Determine the [X, Y] coordinate at the center of the cell enclosing the given text.  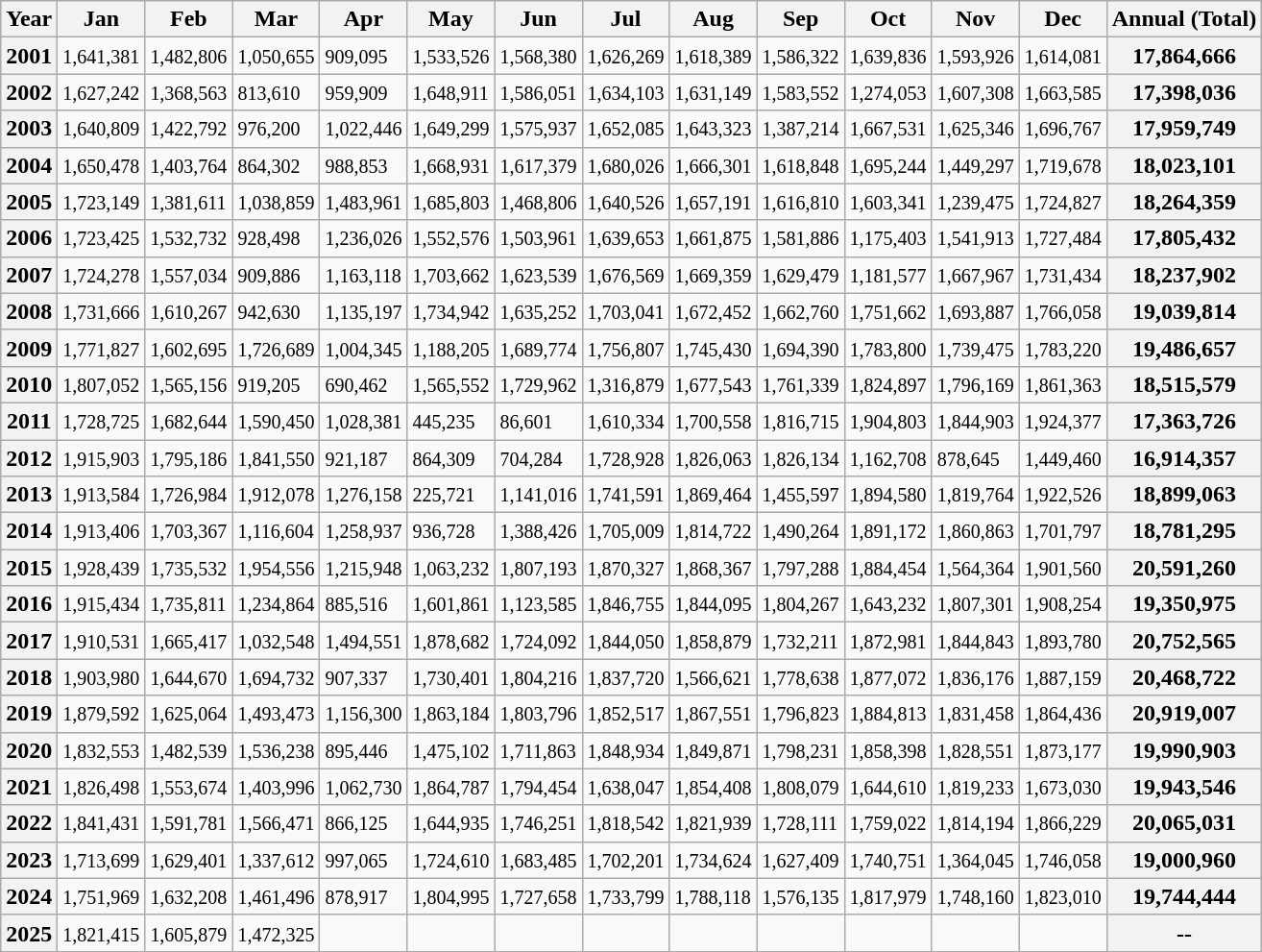
1,700,558 [713, 421]
1,236,026 [363, 238]
1,617,379 [538, 165]
1,783,220 [1062, 348]
1,858,879 [713, 641]
1,677,543 [713, 384]
1,648,911 [451, 92]
1,603,341 [887, 202]
1,807,301 [976, 604]
1,605,879 [188, 933]
1,610,334 [626, 421]
1,705,009 [626, 531]
1,746,058 [1062, 860]
885,516 [363, 604]
1,483,961 [363, 202]
1,694,390 [801, 348]
2013 [29, 495]
1,894,580 [887, 495]
1,663,585 [1062, 92]
988,853 [363, 165]
1,316,879 [626, 384]
20,752,565 [1184, 641]
1,751,662 [887, 311]
1,852,517 [626, 714]
1,618,848 [801, 165]
1,818,542 [626, 823]
1,884,813 [887, 714]
1,536,238 [277, 750]
2019 [29, 714]
1,814,722 [713, 531]
1,703,662 [451, 275]
942,630 [277, 311]
86,601 [538, 421]
1,062,730 [363, 787]
1,803,796 [538, 714]
2017 [29, 641]
1,727,658 [538, 896]
1,627,409 [801, 860]
1,724,278 [102, 275]
1,954,556 [277, 568]
1,797,288 [801, 568]
864,309 [451, 458]
1,381,611 [188, 202]
1,878,682 [451, 641]
1,050,655 [277, 56]
1,682,644 [188, 421]
1,618,389 [713, 56]
18,515,579 [1184, 384]
1,667,531 [887, 129]
936,728 [451, 531]
1,728,928 [626, 458]
1,808,079 [801, 787]
1,819,764 [976, 495]
1,844,095 [713, 604]
2004 [29, 165]
2015 [29, 568]
2016 [29, 604]
1,403,996 [277, 787]
Jul [626, 19]
1,796,169 [976, 384]
19,350,975 [1184, 604]
1,908,254 [1062, 604]
1,724,610 [451, 860]
1,901,560 [1062, 568]
1,461,496 [277, 896]
1,766,058 [1062, 311]
2002 [29, 92]
1,032,548 [277, 641]
Apr [363, 19]
19,000,960 [1184, 860]
1,740,751 [887, 860]
1,626,269 [626, 56]
1,022,446 [363, 129]
Oct [887, 19]
1,821,939 [713, 823]
1,215,948 [363, 568]
1,807,193 [538, 568]
1,879,592 [102, 714]
2012 [29, 458]
1,566,471 [277, 823]
1,665,417 [188, 641]
445,235 [451, 421]
1,666,301 [713, 165]
1,848,934 [626, 750]
1,163,118 [363, 275]
1,913,584 [102, 495]
18,237,902 [1184, 275]
909,886 [277, 275]
2022 [29, 823]
1,864,787 [451, 787]
1,643,232 [887, 604]
17,398,036 [1184, 92]
1,156,300 [363, 714]
1,741,591 [626, 495]
19,486,657 [1184, 348]
1,503,961 [538, 238]
1,866,229 [1062, 823]
1,388,426 [538, 531]
959,909 [363, 92]
1,649,299 [451, 129]
19,744,444 [1184, 896]
1,860,863 [976, 531]
Jun [538, 19]
1,532,732 [188, 238]
1,841,431 [102, 823]
976,200 [277, 129]
1,258,937 [363, 531]
1,844,050 [626, 641]
1,844,903 [976, 421]
1,449,460 [1062, 458]
1,640,809 [102, 129]
1,565,552 [451, 384]
1,644,670 [188, 677]
1,823,010 [1062, 896]
878,917 [363, 896]
1,735,532 [188, 568]
1,141,016 [538, 495]
1,565,156 [188, 384]
1,814,194 [976, 823]
1,816,715 [801, 421]
1,683,485 [538, 860]
18,264,359 [1184, 202]
1,616,810 [801, 202]
1,869,464 [713, 495]
1,733,799 [626, 896]
1,826,134 [801, 458]
1,726,689 [277, 348]
1,625,064 [188, 714]
907,337 [363, 677]
1,274,053 [887, 92]
2023 [29, 860]
19,990,903 [1184, 750]
1,719,678 [1062, 165]
20,468,722 [1184, 677]
1,724,092 [538, 641]
1,756,807 [626, 348]
1,661,875 [713, 238]
1,893,780 [1062, 641]
1,723,149 [102, 202]
1,713,699 [102, 860]
16,914,357 [1184, 458]
2009 [29, 348]
1,824,897 [887, 384]
1,590,450 [277, 421]
1,116,604 [277, 531]
1,734,942 [451, 311]
1,728,725 [102, 421]
1,873,177 [1062, 750]
Dec [1062, 19]
1,422,792 [188, 129]
1,403,764 [188, 165]
1,638,047 [626, 787]
1,861,363 [1062, 384]
1,734,624 [713, 860]
1,804,267 [801, 604]
1,693,887 [976, 311]
1,387,214 [801, 129]
1,607,308 [976, 92]
928,498 [277, 238]
1,475,102 [451, 750]
866,125 [363, 823]
1,724,827 [1062, 202]
1,828,551 [976, 750]
1,276,158 [363, 495]
1,541,913 [976, 238]
1,727,484 [1062, 238]
1,701,797 [1062, 531]
1,841,550 [277, 458]
1,364,045 [976, 860]
Sep [801, 19]
1,694,732 [277, 677]
1,924,377 [1062, 421]
1,575,937 [538, 129]
1,652,085 [626, 129]
1,826,498 [102, 787]
1,602,695 [188, 348]
1,846,755 [626, 604]
1,922,526 [1062, 495]
1,629,479 [801, 275]
1,761,339 [801, 384]
1,123,585 [538, 604]
2014 [29, 531]
2024 [29, 896]
19,943,546 [1184, 787]
1,634,103 [626, 92]
1,680,026 [626, 165]
1,872,981 [887, 641]
1,807,052 [102, 384]
1,729,962 [538, 384]
1,449,297 [976, 165]
1,662,760 [801, 311]
2001 [29, 56]
1,928,439 [102, 568]
1,004,345 [363, 348]
1,639,836 [887, 56]
1,858,398 [887, 750]
1,632,208 [188, 896]
1,826,063 [713, 458]
1,877,072 [887, 677]
2006 [29, 238]
1,583,552 [801, 92]
1,493,473 [277, 714]
997,065 [363, 860]
1,696,767 [1062, 129]
1,635,252 [538, 311]
1,668,931 [451, 165]
1,162,708 [887, 458]
1,614,081 [1062, 56]
878,645 [976, 458]
1,912,078 [277, 495]
1,482,539 [188, 750]
1,593,926 [976, 56]
1,650,478 [102, 165]
Year [29, 19]
1,870,327 [626, 568]
919,205 [277, 384]
1,702,201 [626, 860]
1,644,610 [887, 787]
1,623,539 [538, 275]
1,910,531 [102, 641]
1,821,415 [102, 933]
1,783,800 [887, 348]
1,625,346 [976, 129]
1,564,364 [976, 568]
1,794,454 [538, 787]
1,468,806 [538, 202]
1,640,526 [626, 202]
18,899,063 [1184, 495]
1,234,864 [277, 604]
Aug [713, 19]
1,576,135 [801, 896]
1,795,186 [188, 458]
1,884,454 [887, 568]
1,728,111 [801, 823]
1,915,434 [102, 604]
17,805,432 [1184, 238]
1,181,577 [887, 275]
1,788,118 [713, 896]
1,038,859 [277, 202]
1,586,322 [801, 56]
1,730,401 [451, 677]
1,639,653 [626, 238]
1,581,886 [801, 238]
909,095 [363, 56]
704,284 [538, 458]
1,746,251 [538, 823]
1,557,034 [188, 275]
1,854,408 [713, 787]
1,553,674 [188, 787]
1,239,475 [976, 202]
225,721 [451, 495]
Nov [976, 19]
1,751,969 [102, 896]
1,904,803 [887, 421]
Mar [277, 19]
1,868,367 [713, 568]
1,472,325 [277, 933]
20,591,260 [1184, 568]
1,849,871 [713, 750]
1,337,612 [277, 860]
19,039,814 [1184, 311]
May [451, 19]
2021 [29, 787]
1,610,267 [188, 311]
1,601,861 [451, 604]
1,673,030 [1062, 787]
Feb [188, 19]
921,187 [363, 458]
1,819,233 [976, 787]
1,731,666 [102, 311]
1,731,434 [1062, 275]
1,836,176 [976, 677]
1,804,995 [451, 896]
1,494,551 [363, 641]
1,832,553 [102, 750]
1,864,436 [1062, 714]
1,723,425 [102, 238]
1,667,967 [976, 275]
1,867,551 [713, 714]
864,302 [277, 165]
1,703,041 [626, 311]
18,023,101 [1184, 165]
2011 [29, 421]
1,063,232 [451, 568]
2020 [29, 750]
1,837,720 [626, 677]
1,188,205 [451, 348]
1,641,381 [102, 56]
1,817,979 [887, 896]
1,028,381 [363, 421]
1,533,526 [451, 56]
20,065,031 [1184, 823]
1,739,475 [976, 348]
1,552,576 [451, 238]
1,732,211 [801, 641]
1,798,231 [801, 750]
1,759,022 [887, 823]
1,676,569 [626, 275]
1,657,191 [713, 202]
1,726,984 [188, 495]
1,804,216 [538, 677]
1,644,935 [451, 823]
1,586,051 [538, 92]
2010 [29, 384]
1,568,380 [538, 56]
Annual (Total) [1184, 19]
690,462 [363, 384]
1,887,159 [1062, 677]
1,796,823 [801, 714]
1,627,242 [102, 92]
1,695,244 [887, 165]
1,566,621 [713, 677]
17,864,666 [1184, 56]
1,711,863 [538, 750]
1,591,781 [188, 823]
2007 [29, 275]
1,643,323 [713, 129]
Jan [102, 19]
1,903,980 [102, 677]
1,771,827 [102, 348]
17,959,749 [1184, 129]
1,672,452 [713, 311]
1,778,638 [801, 677]
1,689,774 [538, 348]
2008 [29, 311]
1,844,843 [976, 641]
2005 [29, 202]
-- [1184, 933]
1,629,401 [188, 860]
1,831,458 [976, 714]
1,863,184 [451, 714]
2025 [29, 933]
1,631,149 [713, 92]
1,735,811 [188, 604]
1,482,806 [188, 56]
2018 [29, 677]
1,703,367 [188, 531]
1,368,563 [188, 92]
1,891,172 [887, 531]
1,913,406 [102, 531]
1,455,597 [801, 495]
1,748,160 [976, 896]
1,669,359 [713, 275]
1,175,403 [887, 238]
20,919,007 [1184, 714]
17,363,726 [1184, 421]
895,446 [363, 750]
1,915,903 [102, 458]
1,490,264 [801, 531]
1,685,803 [451, 202]
2003 [29, 129]
813,610 [277, 92]
1,135,197 [363, 311]
1,745,430 [713, 348]
18,781,295 [1184, 531]
